Identify which cell holds the provided text, then report its (X, Y) central coordinate. 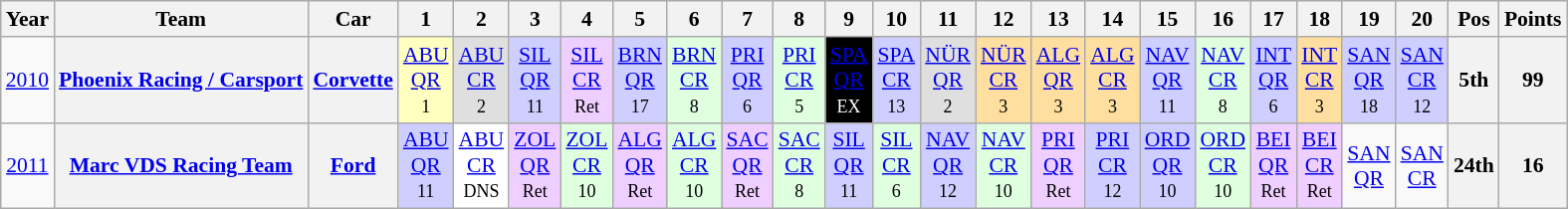
20 (1422, 19)
2010 (28, 80)
NAVQR12 (948, 165)
INTCR3 (1319, 80)
BEICRRet (1319, 165)
4 (586, 19)
SILCR6 (896, 165)
SPAQREX (849, 80)
SACCR8 (799, 165)
ABUQR11 (426, 165)
19 (1368, 19)
ABUCR2 (482, 80)
Ford (352, 165)
SANQR (1368, 165)
Year (28, 19)
SACQRRet (747, 165)
Corvette (352, 80)
BRNQR17 (639, 80)
13 (1058, 19)
2 (482, 19)
ABUCRDNS (482, 165)
Car (352, 19)
NÜRCR3 (1004, 80)
NÜRQR2 (948, 80)
1 (426, 19)
14 (1112, 19)
ALGQRRet (639, 165)
ZOLCR10 (586, 165)
17 (1273, 19)
15 (1168, 19)
Pos (1473, 19)
NAVCR10 (1004, 165)
10 (896, 19)
ZOLQRRet (535, 165)
ORDQR10 (1168, 165)
Points (1533, 19)
6 (695, 19)
SILCRRet (586, 80)
3 (535, 19)
12 (1004, 19)
24th (1473, 165)
INTQR6 (1273, 80)
ORDCR10 (1223, 165)
9 (849, 19)
ALGQR3 (1058, 80)
BEIQRRet (1273, 165)
ALGCR3 (1112, 80)
5th (1473, 80)
PRIQR6 (747, 80)
PRICR12 (1112, 165)
PRIQRRet (1058, 165)
18 (1319, 19)
PRICR5 (799, 80)
Marc VDS Racing Team (181, 165)
SANQR18 (1368, 80)
Phoenix Racing / Carsport (181, 80)
8 (799, 19)
7 (747, 19)
NAVQR11 (1168, 80)
NAVCR8 (1223, 80)
99 (1533, 80)
Team (181, 19)
SPACR13 (896, 80)
2011 (28, 165)
BRNCR8 (695, 80)
ABUQR1 (426, 80)
ALGCR10 (695, 165)
5 (639, 19)
SANCR12 (1422, 80)
SANCR (1422, 165)
11 (948, 19)
